From the cell containing the given text, extract its center point as [x, y] coordinate. 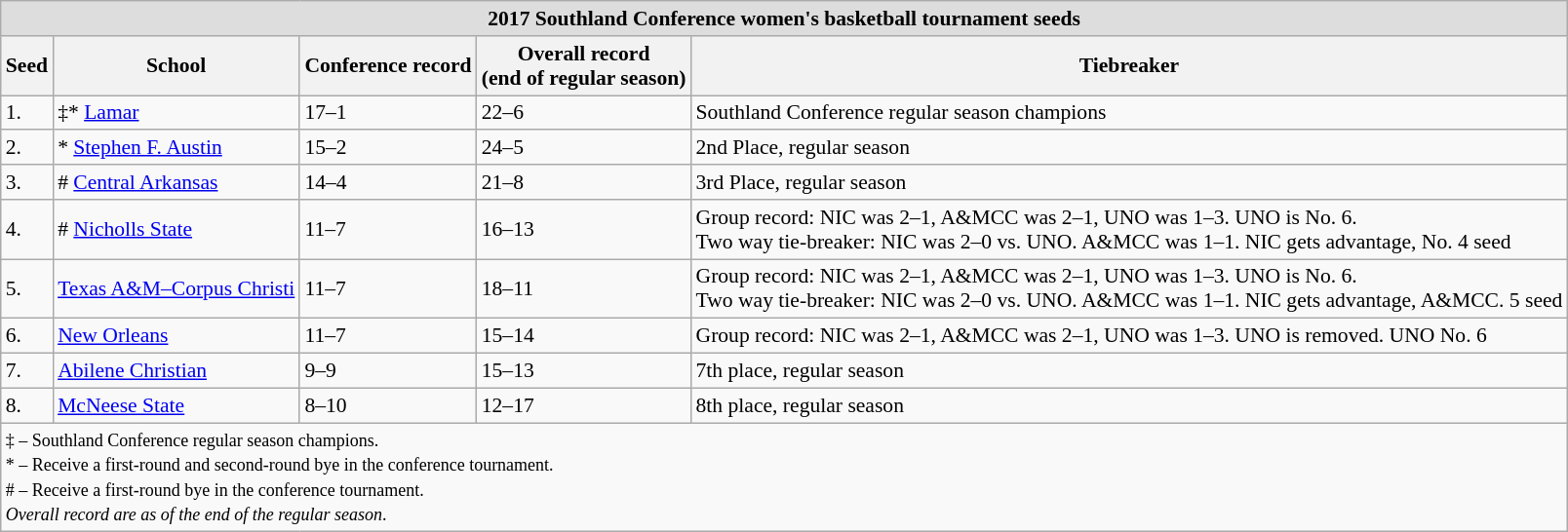
Conference record [388, 66]
6. [27, 336]
12–17 [584, 405]
8th place, regular season [1129, 405]
Overall record (end of regular season) [584, 66]
4. [27, 230]
Seed [27, 66]
7th place, regular season [1129, 371]
3rd Place, regular season [1129, 182]
15–13 [584, 371]
# Nicholls State [176, 230]
21–8 [584, 182]
Southland Conference regular season champions [1129, 113]
Group record: NIC was 2–1, A&MCC was 2–1, UNO was 1–3. UNO is removed. UNO No. 6 [1129, 336]
New Orleans [176, 336]
# Central Arkansas [176, 182]
14–4 [388, 182]
24–5 [584, 148]
McNeese State [176, 405]
17–1 [388, 113]
2. [27, 148]
Texas A&M–Corpus Christi [176, 288]
15–14 [584, 336]
1. [27, 113]
Tiebreaker [1129, 66]
School [176, 66]
18–11 [584, 288]
9–9 [388, 371]
2017 Southland Conference women's basketball tournament seeds [784, 19]
8. [27, 405]
‡* Lamar [176, 113]
3. [27, 182]
Abilene Christian [176, 371]
7. [27, 371]
5. [27, 288]
22–6 [584, 113]
8–10 [388, 405]
15–2 [388, 148]
2nd Place, regular season [1129, 148]
* Stephen F. Austin [176, 148]
16–13 [584, 230]
